Search for the cell housing the specified text and yield its (x, y) center coordinate. 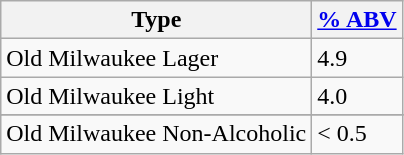
Old Milwaukee Light (156, 96)
4.0 (357, 96)
Old Milwaukee Lager (156, 58)
Old Milwaukee Non-Alcoholic (156, 134)
Type (156, 20)
% ABV (357, 20)
4.9 (357, 58)
< 0.5 (357, 134)
